For the text-containing cell, return its midpoint in (x, y) coordinate format. 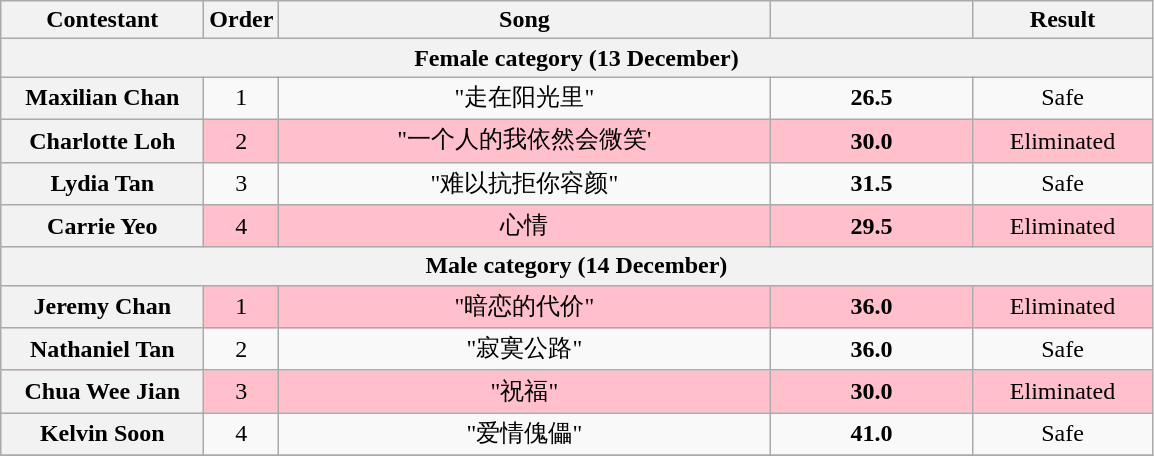
26.5 (872, 98)
"寂寞公路" (524, 350)
Charlotte Loh (102, 140)
Song (524, 20)
41.0 (872, 434)
"一个人的我依然会微笑' (524, 140)
Chua Wee Jian (102, 392)
Maxilian Chan (102, 98)
Nathaniel Tan (102, 350)
29.5 (872, 226)
心情 (524, 226)
Order (242, 20)
31.5 (872, 184)
"祝福" (524, 392)
"难以抗拒你容颜" (524, 184)
Carrie Yeo (102, 226)
Result (1062, 20)
"爱情傀儡" (524, 434)
Contestant (102, 20)
Male category (14 December) (576, 266)
Kelvin Soon (102, 434)
"暗恋的代价" (524, 306)
Female category (13 December) (576, 58)
Lydia Tan (102, 184)
Jeremy Chan (102, 306)
"走在阳光里" (524, 98)
